Detect which cell encompasses the target text, then output its (x, y) center coordinate. 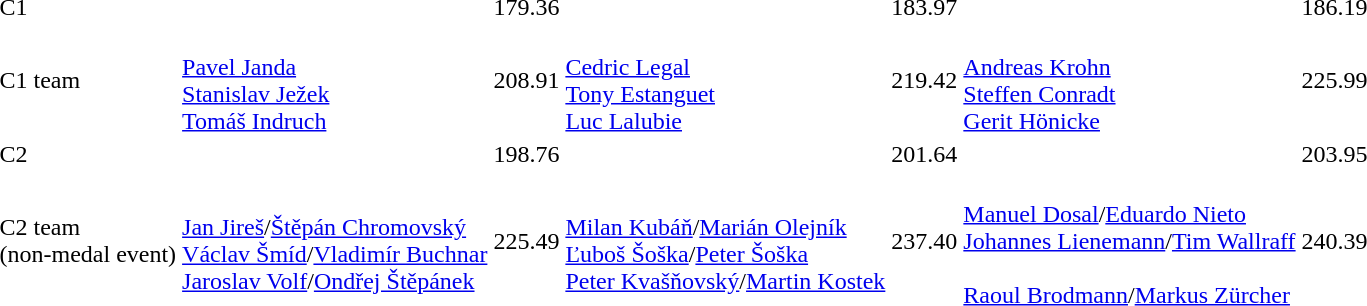
208.91 (526, 80)
Cedric LegalTony EstanguetLuc Lalubie (726, 80)
201.64 (924, 154)
Andreas KrohnSteffen ConradtGerit Hönicke (1130, 80)
198.76 (526, 154)
Pavel JandaStanislav JežekTomáš Indruch (335, 80)
219.42 (924, 80)
